For the text-containing cell, return its midpoint in [x, y] coordinate format. 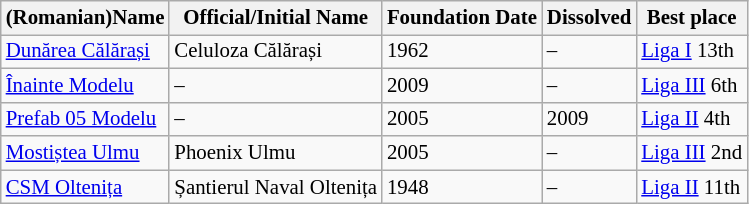
Phoenix Ulmu [276, 153]
(Romanian)Name [86, 18]
Foundation Date [462, 18]
Prefab 05 Modelu [86, 119]
Dissolved [589, 18]
Dunărea Călărași [86, 51]
Înainte Modelu [86, 85]
CSM Oltenița [86, 187]
Liga II 11th [692, 187]
1948 [462, 187]
Liga III 2nd [692, 153]
Best place [692, 18]
Mostiștea Ulmu [86, 153]
Liga I 13th [692, 51]
1962 [462, 51]
Celuloza Călărași [276, 51]
Liga III 6th [692, 85]
Șantierul Naval Oltenița [276, 187]
Official/Initial Name [276, 18]
Liga II 4th [692, 119]
